Provide the [x, y] coordinate of the cell's center where the given text is located.  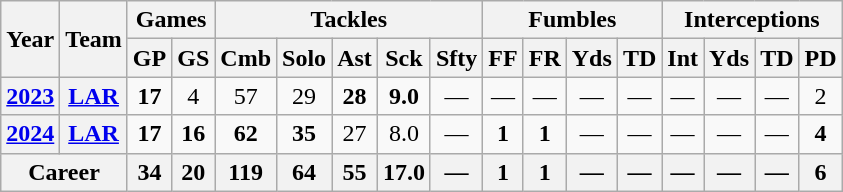
Sck [404, 58]
20 [194, 172]
29 [304, 96]
8.0 [404, 134]
17.0 [404, 172]
Sfty [456, 58]
2 [820, 96]
Games [170, 20]
9.0 [404, 96]
57 [246, 96]
28 [355, 96]
Ast [355, 58]
Int [683, 58]
35 [304, 134]
FR [544, 58]
PD [820, 58]
Solo [304, 58]
Career [64, 172]
GS [194, 58]
6 [820, 172]
Fumbles [572, 20]
FF [503, 58]
34 [149, 172]
64 [304, 172]
GP [149, 58]
55 [355, 172]
62 [246, 134]
Team [94, 39]
2024 [30, 134]
27 [355, 134]
Cmb [246, 58]
16 [194, 134]
119 [246, 172]
Year [30, 39]
Tackles [349, 20]
2023 [30, 96]
Interceptions [752, 20]
